Provide the [x, y] coordinate of the cell's center where the given text is located.  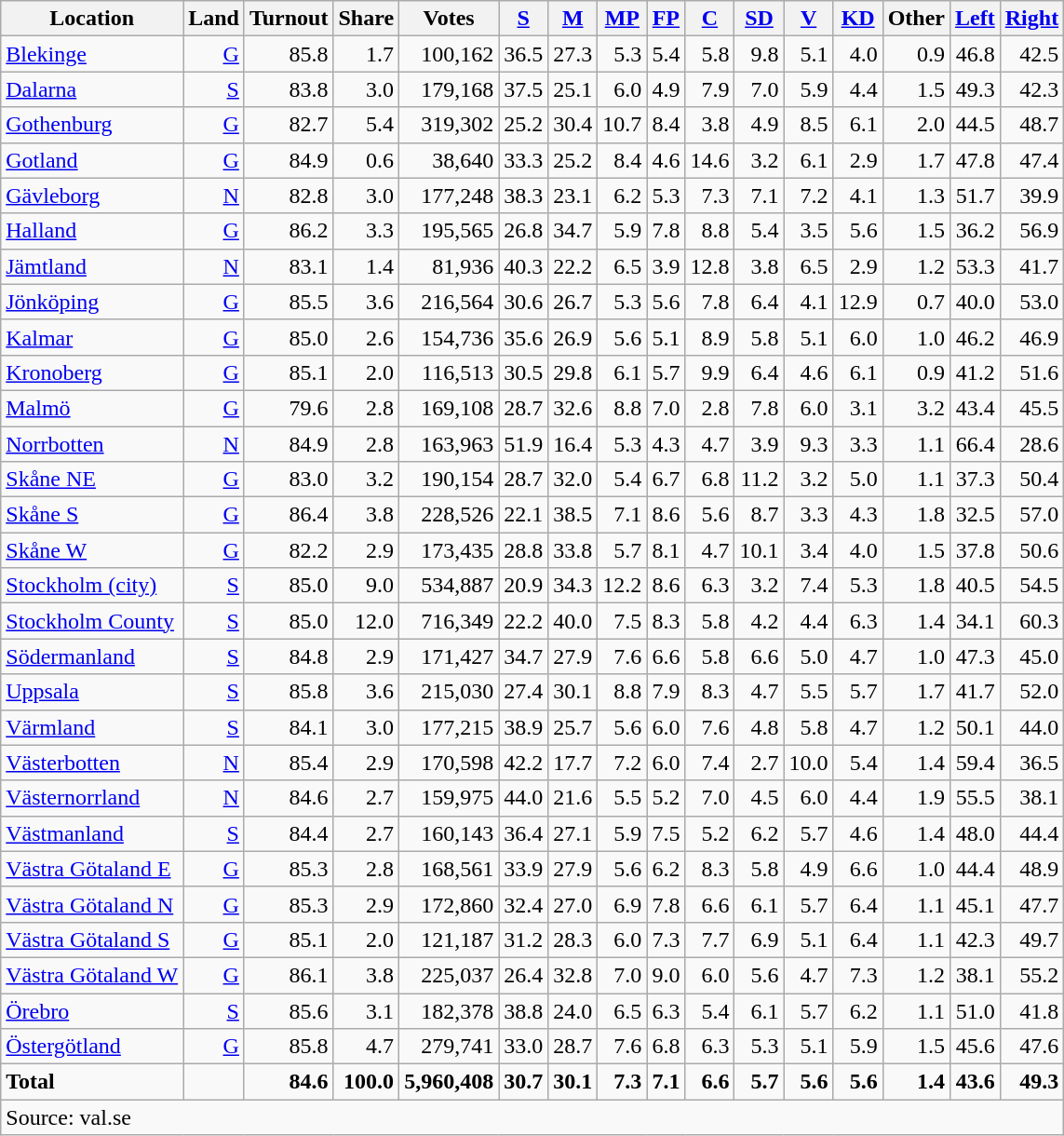
27.0 [573, 904]
Blekinge [92, 54]
23.1 [573, 196]
32.0 [573, 480]
45.1 [976, 904]
6.7 [667, 480]
43.4 [976, 408]
12.9 [858, 302]
50.4 [1031, 480]
C [709, 19]
37.5 [523, 89]
228,526 [449, 515]
Gotland [92, 160]
24.0 [573, 1010]
8.5 [808, 125]
38.3 [523, 196]
52.0 [1031, 692]
Total [92, 1082]
177,248 [449, 196]
17.7 [573, 763]
41.8 [1031, 1010]
4.8 [760, 727]
Dalarna [92, 89]
82.2 [289, 550]
12.8 [709, 266]
27.4 [523, 692]
Västmanland [92, 833]
46.2 [976, 337]
38.5 [573, 515]
KD [858, 19]
170,598 [449, 763]
26.8 [523, 231]
169,108 [449, 408]
35.6 [523, 337]
47.3 [976, 656]
38.9 [523, 727]
31.2 [523, 940]
16.4 [573, 444]
42.5 [1031, 54]
8.7 [760, 515]
14.6 [709, 160]
56.9 [1031, 231]
Gävleborg [92, 196]
45.5 [1031, 408]
26.7 [573, 302]
Votes [449, 19]
Malmö [92, 408]
100.0 [367, 1082]
Värmland [92, 727]
86.2 [289, 231]
Kalmar [92, 337]
171,427 [449, 656]
34.1 [976, 621]
84.4 [289, 833]
9.8 [760, 54]
51.0 [976, 1010]
4.2 [760, 621]
Turnout [289, 19]
319,302 [449, 125]
716,349 [449, 621]
29.8 [573, 372]
121,187 [449, 940]
28.8 [523, 550]
36.4 [523, 833]
Gothenburg [92, 125]
Left [976, 19]
25.7 [573, 727]
38,640 [449, 160]
Stockholm County [92, 621]
39.9 [1031, 196]
48.0 [976, 833]
1.9 [916, 798]
79.6 [289, 408]
160,143 [449, 833]
12.2 [622, 586]
Västra Götaland S [92, 940]
3.5 [808, 231]
27.1 [573, 833]
47.7 [1031, 904]
37.8 [976, 550]
V [808, 19]
82.7 [289, 125]
Örebro [92, 1010]
51.9 [523, 444]
34.3 [573, 586]
32.6 [573, 408]
0.6 [367, 160]
534,887 [449, 586]
179,168 [449, 89]
225,037 [449, 975]
59.4 [976, 763]
Västra Götaland W [92, 975]
3.4 [808, 550]
9.9 [709, 372]
48.9 [1031, 869]
Share [367, 19]
Västernorrland [92, 798]
50.1 [976, 727]
SD [760, 19]
54.5 [1031, 586]
48.7 [1031, 125]
55.5 [976, 798]
4.5 [760, 798]
44.5 [976, 125]
Skåne NE [92, 480]
Skåne S [92, 515]
22.1 [523, 515]
81,936 [449, 266]
85.6 [289, 1010]
33.8 [573, 550]
7.7 [709, 940]
Halland [92, 231]
190,154 [449, 480]
5,960,408 [449, 1082]
83.8 [289, 89]
168,561 [449, 869]
55.2 [1031, 975]
40.3 [523, 266]
42.2 [523, 763]
12.0 [367, 621]
45.6 [976, 1047]
M [573, 19]
163,963 [449, 444]
53.0 [1031, 302]
86.1 [289, 975]
1.3 [916, 196]
20.9 [523, 586]
Västra Götaland N [92, 904]
33.0 [523, 1047]
Jönköping [92, 302]
50.6 [1031, 550]
47.8 [976, 160]
36.2 [976, 231]
84.1 [289, 727]
30.7 [523, 1082]
10.7 [622, 125]
60.3 [1031, 621]
Jämtland [92, 266]
83.0 [289, 480]
33.3 [523, 160]
Land [214, 19]
51.6 [1031, 372]
8.9 [709, 337]
172,860 [449, 904]
154,736 [449, 337]
32.4 [523, 904]
46.8 [976, 54]
9.3 [808, 444]
30.4 [573, 125]
21.6 [573, 798]
84.8 [289, 656]
FP [667, 19]
66.4 [976, 444]
MP [622, 19]
41.2 [976, 372]
Other [916, 19]
57.0 [1031, 515]
53.3 [976, 266]
10.0 [808, 763]
86.4 [289, 515]
38.8 [523, 1010]
0.7 [916, 302]
43.6 [976, 1082]
100,162 [449, 54]
33.9 [523, 869]
Västerbotten [92, 763]
37.3 [976, 480]
Location [92, 19]
30.5 [523, 372]
8.1 [667, 550]
182,378 [449, 1010]
116,513 [449, 372]
45.0 [1031, 656]
82.8 [289, 196]
Skåne W [92, 550]
26.9 [573, 337]
Source: val.se [532, 1117]
47.4 [1031, 160]
173,435 [449, 550]
2.6 [367, 337]
Uppsala [92, 692]
28.3 [573, 940]
Norrbotten [92, 444]
49.7 [1031, 940]
Stockholm (city) [92, 586]
25.1 [573, 89]
215,030 [449, 692]
51.7 [976, 196]
Kronoberg [92, 372]
11.2 [760, 480]
177,215 [449, 727]
28.6 [1031, 444]
27.3 [573, 54]
Västra Götaland E [92, 869]
83.1 [289, 266]
40.5 [976, 586]
159,975 [449, 798]
216,564 [449, 302]
Södermanland [92, 656]
Östergötland [92, 1047]
46.9 [1031, 337]
32.8 [573, 975]
85.4 [289, 763]
10.1 [760, 550]
195,565 [449, 231]
Right [1031, 19]
32.5 [976, 515]
26.4 [523, 975]
47.6 [1031, 1047]
30.6 [523, 302]
279,741 [449, 1047]
85.5 [289, 302]
